Extract the (x, y) coordinate from the center of the cell holding the provided text.  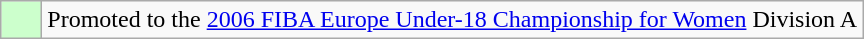
Promoted to the 2006 FIBA Europe Under-18 Championship for Women Division A (452, 20)
